Scan for the cell matching the given text and deliver its [X, Y] coordinate at center. 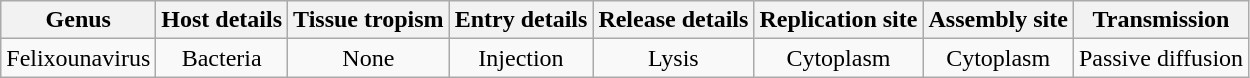
Release details [674, 20]
Replication site [838, 20]
Tissue tropism [369, 20]
Assembly site [998, 20]
Host details [222, 20]
Transmission [1160, 20]
Injection [521, 58]
None [369, 58]
Genus [78, 20]
Passive diffusion [1160, 58]
Felixounavirus [78, 58]
Bacteria [222, 58]
Entry details [521, 20]
Lysis [674, 58]
